Determine the [X, Y] coordinate at the center of the cell enclosing the given text.  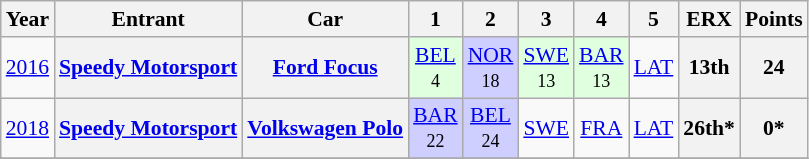
BAR22 [436, 128]
26th* [709, 128]
2 [491, 19]
13th [709, 68]
Car [325, 19]
BAR13 [602, 68]
ERX [709, 19]
24 [774, 68]
Year [28, 19]
3 [546, 19]
SWE13 [546, 68]
4 [602, 19]
1 [436, 19]
BEL24 [491, 128]
SWE [546, 128]
Volkswagen Polo [325, 128]
BEL4 [436, 68]
5 [654, 19]
0* [774, 128]
Points [774, 19]
2016 [28, 68]
Ford Focus [325, 68]
NOR18 [491, 68]
2018 [28, 128]
FRA [602, 128]
Entrant [148, 19]
